Determine the (X, Y) coordinate at the center of the cell enclosing the given text.  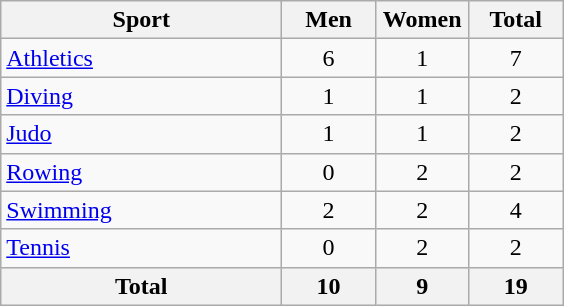
7 (516, 58)
6 (329, 58)
Judo (142, 134)
Men (329, 20)
Athletics (142, 58)
19 (516, 286)
Rowing (142, 172)
Sport (142, 20)
9 (422, 286)
Swimming (142, 210)
Diving (142, 96)
4 (516, 210)
Tennis (142, 248)
Women (422, 20)
10 (329, 286)
